Capture the cell that displays the provided text and extract its [x, y] central coordinate. 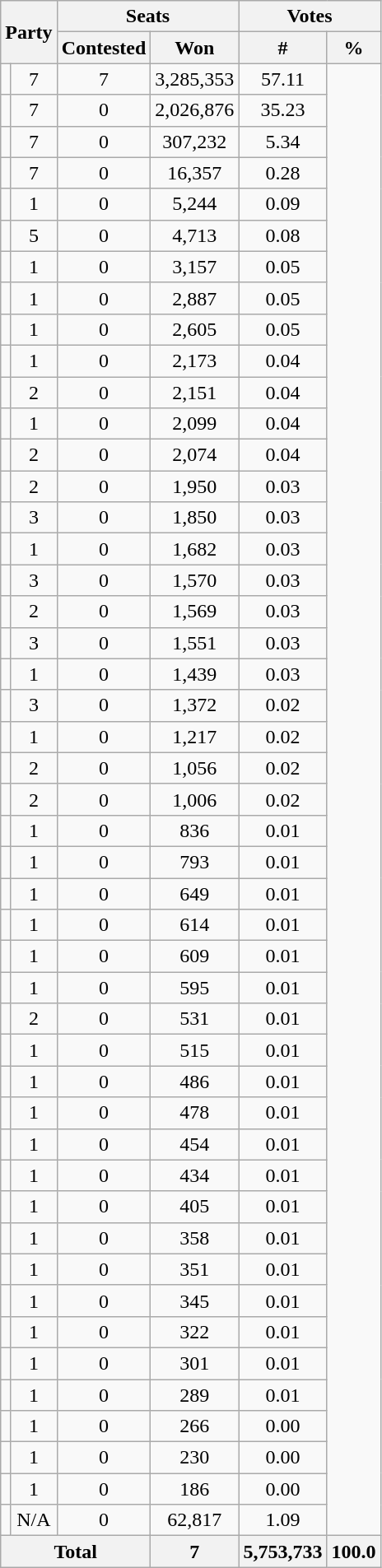
1,439 [194, 674]
266 [194, 1426]
100.0 [354, 1552]
649 [194, 893]
1.09 [283, 1520]
1,850 [194, 518]
16,357 [194, 173]
5 [34, 235]
515 [194, 1050]
186 [194, 1489]
1,217 [194, 737]
836 [194, 831]
1,950 [194, 486]
4,713 [194, 235]
2,026,876 [194, 110]
2,605 [194, 329]
405 [194, 1207]
609 [194, 956]
301 [194, 1363]
289 [194, 1395]
% [354, 48]
5,753,733 [283, 1552]
Total [76, 1552]
322 [194, 1332]
Contested [104, 48]
531 [194, 1019]
0.08 [283, 235]
Party [29, 32]
2,099 [194, 424]
614 [194, 925]
62,817 [194, 1520]
358 [194, 1238]
434 [194, 1175]
2,173 [194, 361]
# [283, 48]
2,887 [194, 298]
2,151 [194, 393]
Seats [148, 16]
5,244 [194, 204]
230 [194, 1458]
0.28 [283, 173]
1,570 [194, 580]
307,232 [194, 142]
3,157 [194, 267]
1,569 [194, 612]
5.34 [283, 142]
793 [194, 862]
57.11 [283, 79]
486 [194, 1082]
N/A [34, 1520]
0.09 [283, 204]
1,056 [194, 768]
2,074 [194, 455]
Votes [310, 16]
3,285,353 [194, 79]
454 [194, 1144]
345 [194, 1300]
478 [194, 1113]
1,006 [194, 799]
595 [194, 988]
1,372 [194, 705]
1,682 [194, 549]
35.23 [283, 110]
351 [194, 1269]
1,551 [194, 643]
Won [194, 48]
